Pinpoint the cell where the given text exists, returning its [x, y] midpoint coordinate. 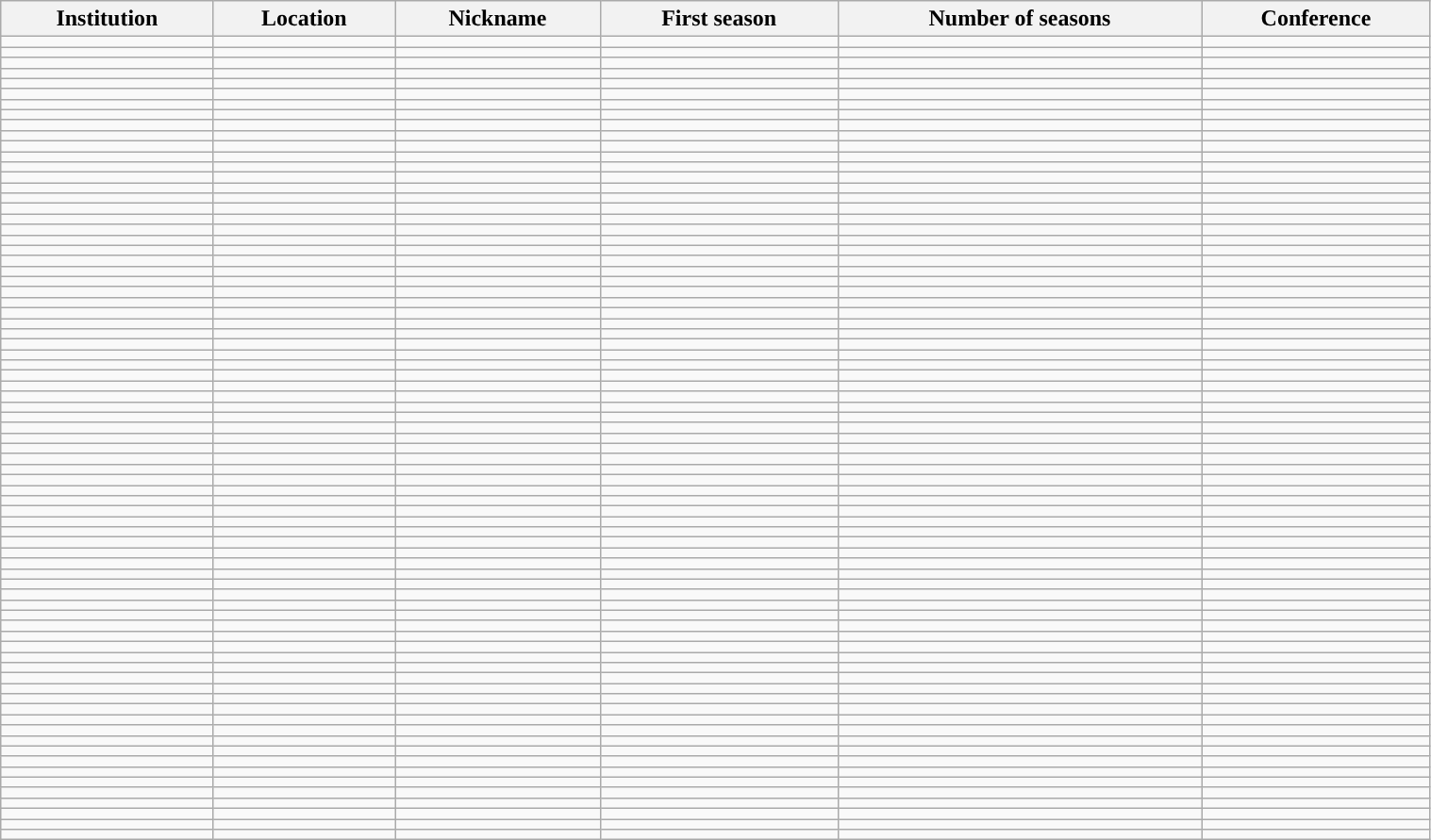
Number of seasons [1020, 19]
Location [304, 19]
Conference [1316, 19]
First season [719, 19]
Institution [108, 19]
Nickname [498, 19]
